Return the (X, Y) coordinate for the center point of the cell that contains the specified text.  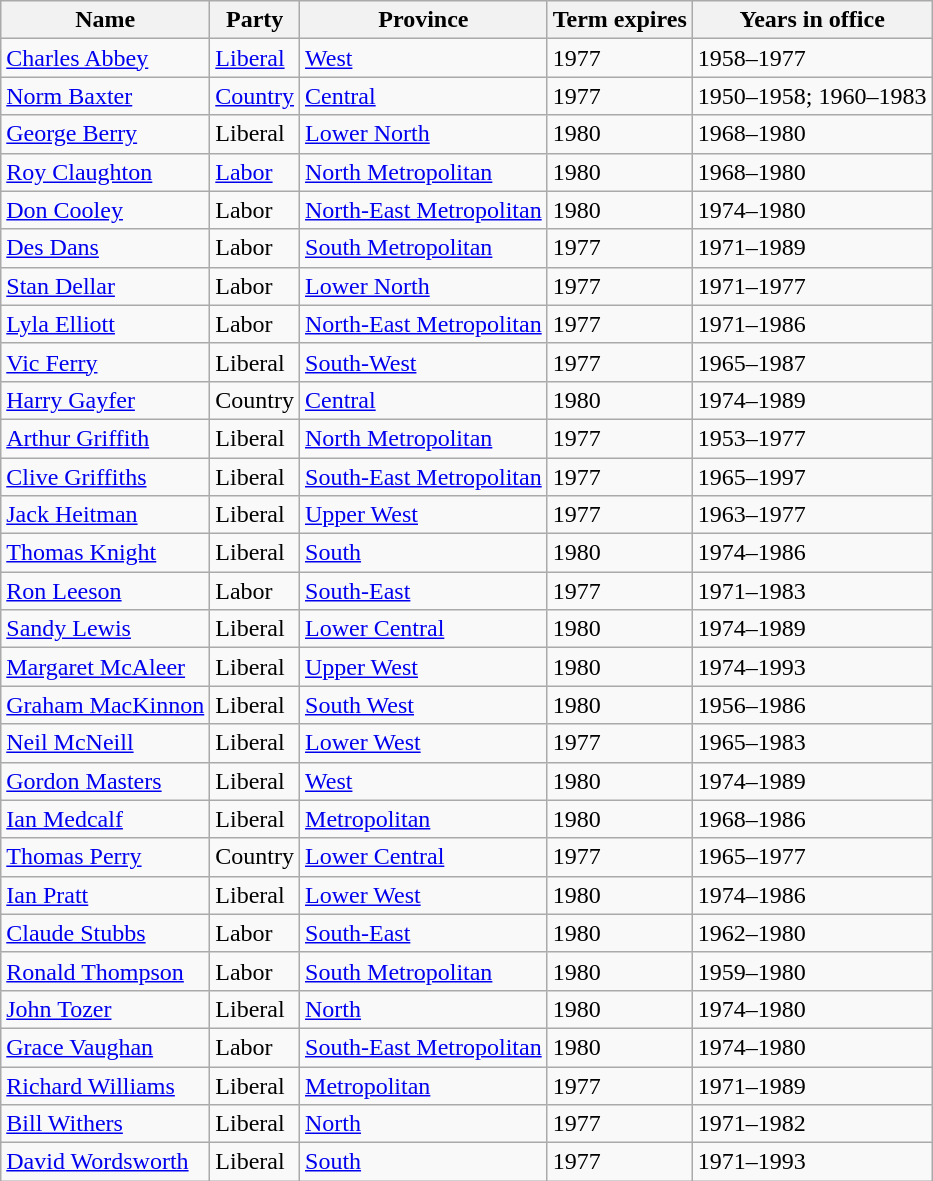
1958–1977 (812, 58)
1956–1986 (812, 705)
1965–1983 (812, 743)
1968–1986 (812, 819)
Thomas Knight (106, 553)
Graham MacKinnon (106, 705)
1953–1977 (812, 438)
1965–1997 (812, 477)
Vic Ferry (106, 362)
1971–1977 (812, 286)
Neil McNeill (106, 743)
Ron Leeson (106, 591)
Bill Withers (106, 1124)
John Tozer (106, 1009)
Arthur Griffith (106, 438)
Thomas Perry (106, 857)
1974–1993 (812, 667)
Ian Medcalf (106, 819)
South-West (424, 362)
Province (424, 20)
1965–1987 (812, 362)
Richard Williams (106, 1085)
Claude Stubbs (106, 933)
Norm Baxter (106, 96)
1963–1977 (812, 515)
Harry Gayfer (106, 400)
Sandy Lewis (106, 629)
Stan Dellar (106, 286)
1959–1980 (812, 971)
1971–1982 (812, 1124)
Years in office (812, 20)
Des Dans (106, 248)
Lyla Elliott (106, 324)
Ian Pratt (106, 895)
1971–1983 (812, 591)
Party (255, 20)
Charles Abbey (106, 58)
Clive Griffiths (106, 477)
Gordon Masters (106, 781)
Name (106, 20)
Don Cooley (106, 210)
Term expires (620, 20)
1950–1958; 1960–1983 (812, 96)
Roy Claughton (106, 172)
South West (424, 705)
David Wordsworth (106, 1162)
Ronald Thompson (106, 971)
1962–1980 (812, 933)
Margaret McAleer (106, 667)
1965–1977 (812, 857)
Grace Vaughan (106, 1047)
George Berry (106, 134)
1971–1993 (812, 1162)
Jack Heitman (106, 515)
1971–1986 (812, 324)
